Pinpoint the cell where the given text exists, returning its [x, y] midpoint coordinate. 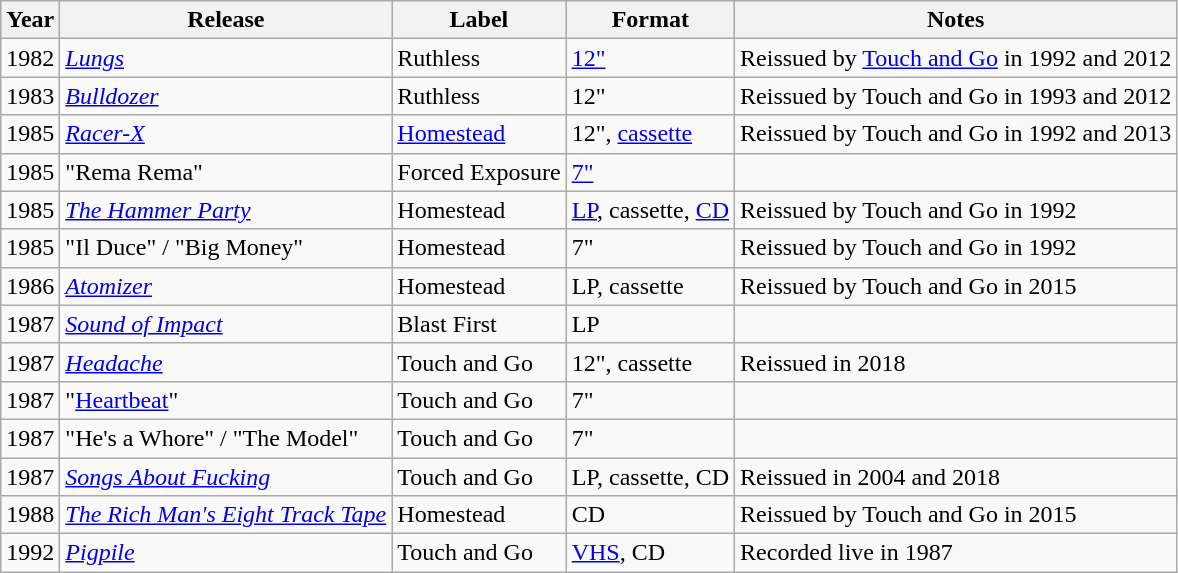
Atomizer [226, 286]
CD [650, 515]
LP [650, 324]
Pigpile [226, 553]
Reissued by Touch and Go in 1992 and 2012 [956, 58]
Reissued by Touch and Go in 1993 and 2012 [956, 96]
Recorded live in 1987 [956, 553]
1982 [30, 58]
Release [226, 20]
Sound of Impact [226, 324]
Blast First [479, 324]
The Rich Man's Eight Track Tape [226, 515]
Racer-X [226, 134]
Reissued in 2018 [956, 362]
LP, cassette [650, 286]
Bulldozer [226, 96]
Lungs [226, 58]
1992 [30, 553]
Label [479, 20]
1988 [30, 515]
1986 [30, 286]
Headache [226, 362]
"Il Duce" / "Big Money" [226, 248]
Format [650, 20]
Reissued in 2004 and 2018 [956, 477]
"Rema Rema" [226, 172]
Year [30, 20]
VHS, CD [650, 553]
The Hammer Party [226, 210]
Songs About Fucking [226, 477]
1983 [30, 96]
Notes [956, 20]
Reissued by Touch and Go in 1992 and 2013 [956, 134]
"Heartbeat" [226, 400]
Forced Exposure [479, 172]
"He's a Whore" / "The Model" [226, 438]
